Provide the (x, y) coordinate of the cell's center where the given text is located.  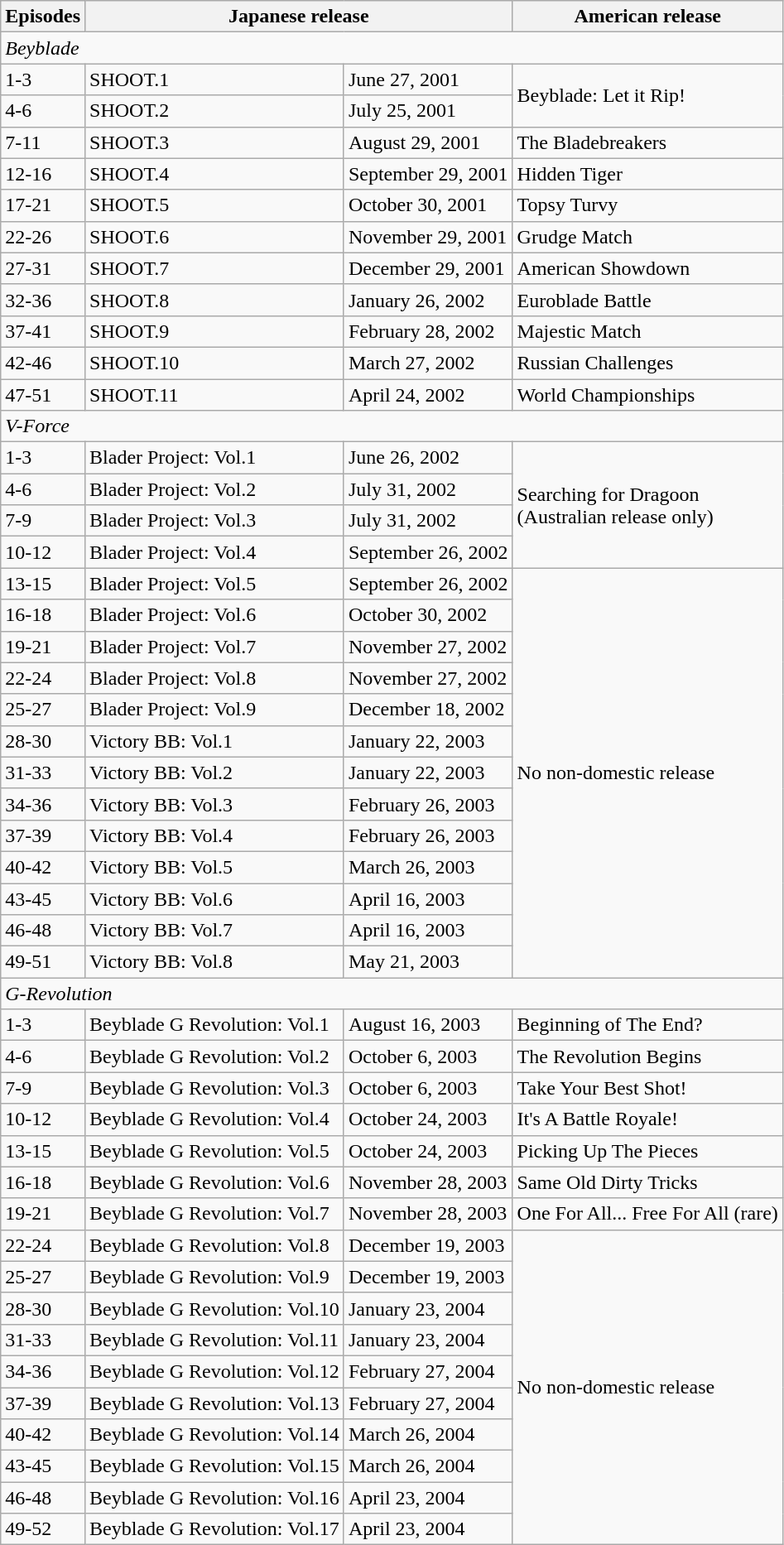
August 16, 2003 (428, 1025)
G-Revolution (392, 994)
Beyblade G Revolution: Vol.16 (215, 1498)
October 30, 2001 (428, 205)
Same Old Dirty Tricks (647, 1182)
SHOOT.9 (215, 331)
November 29, 2001 (428, 237)
Beyblade G Revolution: Vol.12 (215, 1371)
22-26 (43, 237)
June 26, 2002 (428, 458)
SHOOT.3 (215, 142)
Beyblade G Revolution: Vol.10 (215, 1308)
Victory BB: Vol.6 (215, 898)
Searching for Dragoon(Australian release only) (647, 505)
It's A Battle Royale! (647, 1119)
Blader Project: Vol.7 (215, 647)
Beyblade G Revolution: Vol.2 (215, 1056)
Blader Project: Vol.5 (215, 584)
Majestic Match (647, 331)
Blader Project: Vol.4 (215, 552)
37-41 (43, 331)
American release (647, 17)
August 29, 2001 (428, 142)
Japanese release (300, 17)
July 25, 2001 (428, 111)
SHOOT.5 (215, 205)
Blader Project: Vol.3 (215, 521)
SHOOT.6 (215, 237)
Beyblade G Revolution: Vol.3 (215, 1088)
Beyblade G Revolution: Vol.14 (215, 1435)
Victory BB: Vol.7 (215, 931)
Beyblade G Revolution: Vol.5 (215, 1151)
Beyblade G Revolution: Vol.13 (215, 1403)
The Bladebreakers (647, 142)
12-16 (43, 174)
17-21 (43, 205)
Blader Project: Vol.2 (215, 489)
December 18, 2002 (428, 710)
One For All... Free For All (rare) (647, 1214)
Euroblade Battle (647, 300)
Victory BB: Vol.8 (215, 962)
Picking Up The Pieces (647, 1151)
September 29, 2001 (428, 174)
October 30, 2002 (428, 615)
March 26, 2003 (428, 867)
Topsy Turvy (647, 205)
Beyblade G Revolution: Vol.9 (215, 1277)
Beginning of The End? (647, 1025)
Episodes (43, 17)
SHOOT.4 (215, 174)
December 29, 2001 (428, 268)
Blader Project: Vol.6 (215, 615)
Beyblade G Revolution: Vol.1 (215, 1025)
March 27, 2002 (428, 363)
Blader Project: Vol.8 (215, 678)
Hidden Tiger (647, 174)
42-46 (43, 363)
Victory BB: Vol.3 (215, 804)
32-36 (43, 300)
Russian Challenges (647, 363)
Blader Project: Vol.9 (215, 710)
The Revolution Begins (647, 1056)
Grudge Match (647, 237)
Beyblade G Revolution: Vol.6 (215, 1182)
Beyblade (392, 48)
Beyblade G Revolution: Vol.15 (215, 1466)
June 27, 2001 (428, 79)
SHOOT.2 (215, 111)
Victory BB: Vol.2 (215, 772)
May 21, 2003 (428, 962)
49-52 (43, 1529)
27-31 (43, 268)
7-11 (43, 142)
Victory BB: Vol.1 (215, 741)
SHOOT.1 (215, 79)
49-51 (43, 962)
World Championships (647, 395)
Blader Project: Vol.1 (215, 458)
April 24, 2002 (428, 395)
Take Your Best Shot! (647, 1088)
SHOOT.7 (215, 268)
Beyblade G Revolution: Vol.7 (215, 1214)
American Showdown (647, 268)
Beyblade G Revolution: Vol.17 (215, 1529)
January 26, 2002 (428, 300)
SHOOT.11 (215, 395)
February 28, 2002 (428, 331)
Beyblade G Revolution: Vol.8 (215, 1245)
Victory BB: Vol.5 (215, 867)
Beyblade G Revolution: Vol.11 (215, 1340)
Beyblade G Revolution: Vol.4 (215, 1119)
SHOOT.8 (215, 300)
SHOOT.10 (215, 363)
Victory BB: Vol.4 (215, 835)
47-51 (43, 395)
Beyblade: Let it Rip! (647, 95)
V-Force (392, 426)
